Capture the cell that displays the provided text and extract its (X, Y) central coordinate. 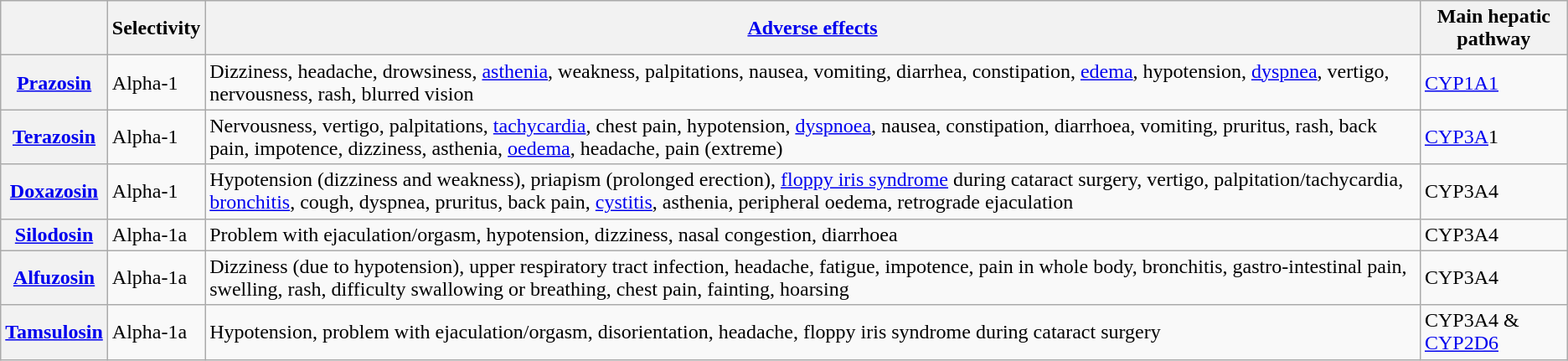
Alfuzosin (54, 278)
Tamsulosin (54, 332)
CYP1A1 (1493, 82)
Terazosin (54, 137)
Doxazosin (54, 191)
Adverse effects (812, 28)
Problem with ejaculation/orgasm, hypotension, dizziness, nasal congestion, diarrhoea (812, 235)
Hypotension, problem with ejaculation/orgasm, disorientation, headache, floppy iris syndrome during cataract surgery (812, 332)
Silodosin (54, 235)
Prazosin (54, 82)
Main hepatic pathway (1493, 28)
Selectivity (156, 28)
CYP3A1 (1493, 137)
CYP3A4 & CYP2D6 (1493, 332)
